For the text-containing cell, return its midpoint in (X, Y) coordinate format. 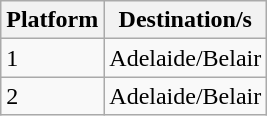
1 (52, 58)
Platform (52, 20)
2 (52, 96)
Destination/s (186, 20)
